For the text-containing cell, return its midpoint in [x, y] coordinate format. 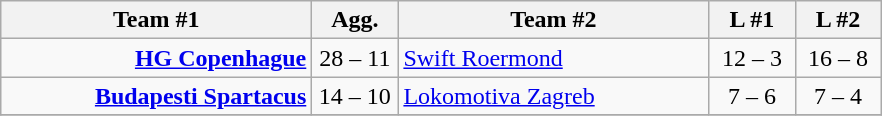
Agg. [355, 20]
7 – 6 [752, 96]
14 – 10 [355, 96]
28 – 11 [355, 58]
Team #2 [554, 20]
L #1 [752, 20]
Budapesti Spartacus [156, 96]
Team #1 [156, 20]
L #2 [838, 20]
12 – 3 [752, 58]
HG Copenhague [156, 58]
16 – 8 [838, 58]
7 – 4 [838, 96]
Swift Roermond [554, 58]
Lokomotiva Zagreb [554, 96]
